Find where the given text appears and provide that cell's center as (x, y) coordinate. 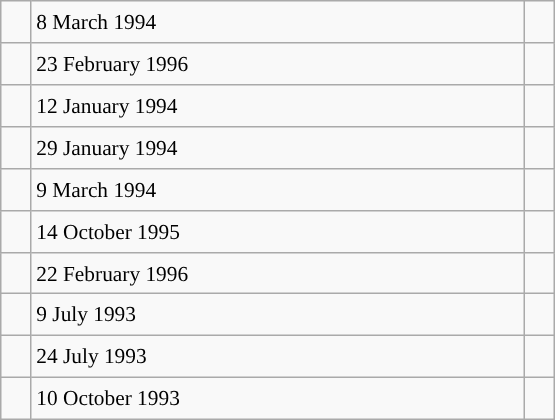
9 July 1993 (278, 315)
12 January 1994 (278, 106)
23 February 1996 (278, 64)
24 July 1993 (278, 357)
8 March 1994 (278, 22)
29 January 1994 (278, 148)
14 October 1995 (278, 231)
10 October 1993 (278, 399)
22 February 1996 (278, 273)
9 March 1994 (278, 189)
